From the cell containing the given text, extract its center point as [x, y] coordinate. 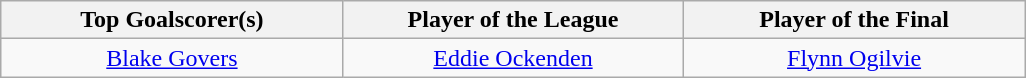
Player of the Final [854, 20]
Player of the League [512, 20]
Top Goalscorer(s) [172, 20]
Blake Govers [172, 58]
Eddie Ockenden [512, 58]
Flynn Ogilvie [854, 58]
